Pinpoint the cell where the given text exists, returning its (X, Y) midpoint coordinate. 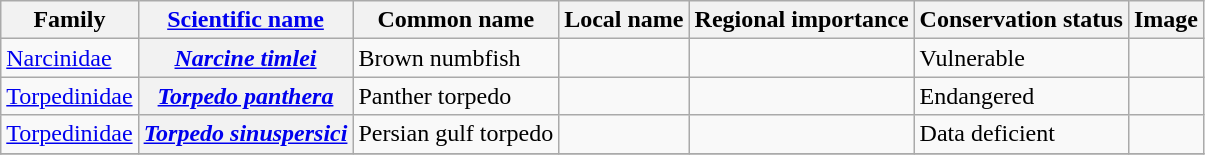
Family (70, 20)
Vulnerable (1021, 58)
Regional importance (802, 20)
Image (1166, 20)
Common name (456, 20)
Narcinidae (70, 58)
Scientific name (246, 20)
Brown numbfish (456, 58)
Local name (624, 20)
Conservation status (1021, 20)
Narcine timlei (246, 58)
Persian gulf torpedo (456, 134)
Endangered (1021, 96)
Panther torpedo (456, 96)
Data deficient (1021, 134)
Torpedo sinuspersici (246, 134)
Torpedo panthera (246, 96)
